From the cell containing the given text, extract its center point as [x, y] coordinate. 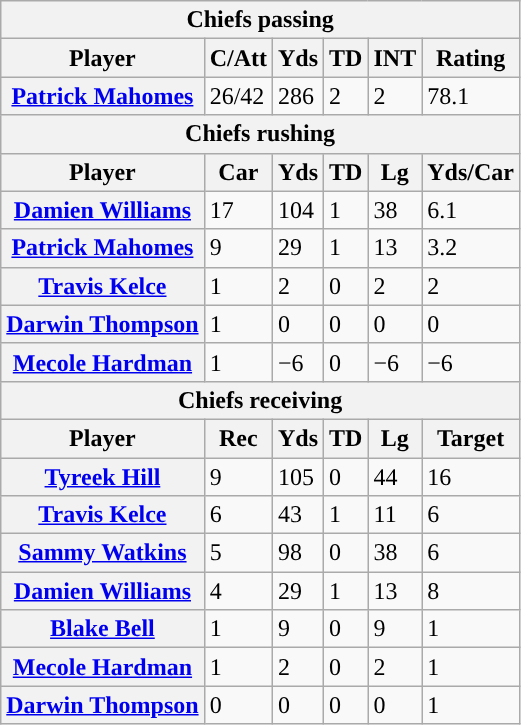
Rating [471, 58]
Tyreek Hill [102, 477]
11 [395, 515]
44 [395, 477]
104 [298, 210]
8 [471, 591]
43 [298, 515]
Chiefs rushing [260, 134]
Chiefs receiving [260, 400]
Chiefs passing [260, 20]
6.1 [471, 210]
Sammy Watkins [102, 553]
Target [471, 438]
3.2 [471, 248]
16 [471, 477]
26/42 [238, 96]
Yds/Car [471, 172]
Car [238, 172]
INT [395, 58]
98 [298, 553]
5 [238, 553]
Rec [238, 438]
286 [298, 96]
4 [238, 591]
17 [238, 210]
78.1 [471, 96]
C/Att [238, 58]
Blake Bell [102, 629]
105 [298, 477]
